Find where the given text appears and provide that cell's center as [X, Y] coordinate. 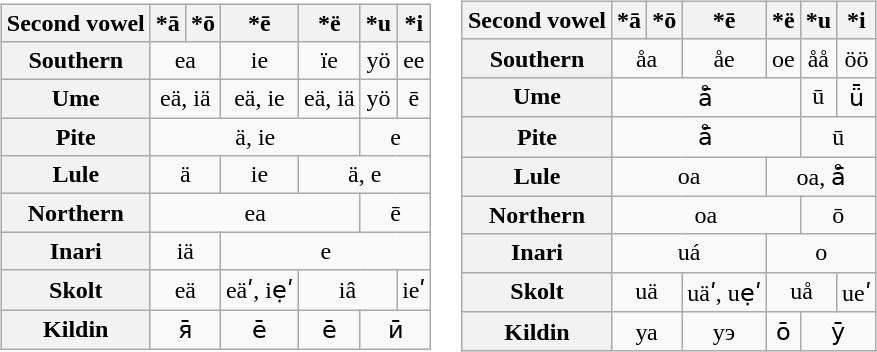
ee [414, 61]
uä [647, 292]
åe [724, 58]
åå [818, 58]
ïe [329, 61]
uá [690, 253]
uå [801, 292]
iä [185, 251]
oa, å̄ [821, 176]
iâ [347, 290]
ä, e [364, 175]
eä [185, 290]
ǖ [857, 97]
о̄ [783, 332]
eä, ie [259, 99]
öö [857, 58]
oe [783, 58]
ӣ [396, 330]
ä, ie [255, 137]
ō [838, 215]
я̄ [185, 330]
уэ [724, 332]
åa [647, 58]
eäʹ, iẹʹ [259, 290]
ä [185, 175]
ieʹ [414, 290]
ueʹ [857, 292]
ӯ [838, 332]
uäʹ, uẹʹ [724, 292]
o [821, 253]
уа [647, 332]
